Provide the [x, y] coordinate of the cell's center where the given text is located.  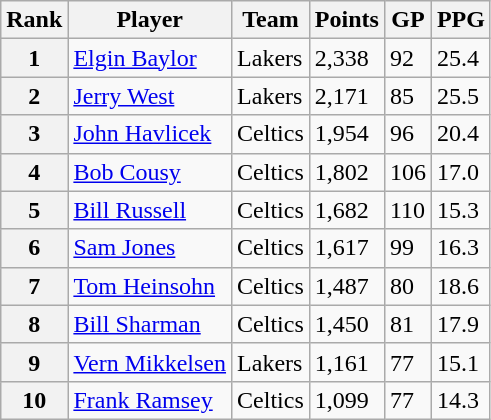
1,487 [346, 286]
Sam Jones [150, 248]
16.3 [460, 248]
Jerry West [150, 96]
Bill Russell [150, 210]
3 [34, 134]
1,682 [346, 210]
Elgin Baylor [150, 58]
John Havlicek [150, 134]
Bob Cousy [150, 172]
15.3 [460, 210]
15.1 [460, 362]
1,802 [346, 172]
1 [34, 58]
14.3 [460, 400]
1,450 [346, 324]
1,161 [346, 362]
18.6 [460, 286]
6 [34, 248]
7 [34, 286]
PPG [460, 20]
2,171 [346, 96]
99 [408, 248]
4 [34, 172]
8 [34, 324]
80 [408, 286]
81 [408, 324]
96 [408, 134]
85 [408, 96]
1,954 [346, 134]
Bill Sharman [150, 324]
GP [408, 20]
20.4 [460, 134]
25.4 [460, 58]
92 [408, 58]
5 [34, 210]
Vern Mikkelsen [150, 362]
Points [346, 20]
Frank Ramsey [150, 400]
Tom Heinsohn [150, 286]
25.5 [460, 96]
106 [408, 172]
Team [271, 20]
9 [34, 362]
17.0 [460, 172]
Rank [34, 20]
2,338 [346, 58]
Player [150, 20]
10 [34, 400]
110 [408, 210]
1,617 [346, 248]
17.9 [460, 324]
1,099 [346, 400]
2 [34, 96]
